Provide the [X, Y] coordinate of the cell's center where the given text is located.  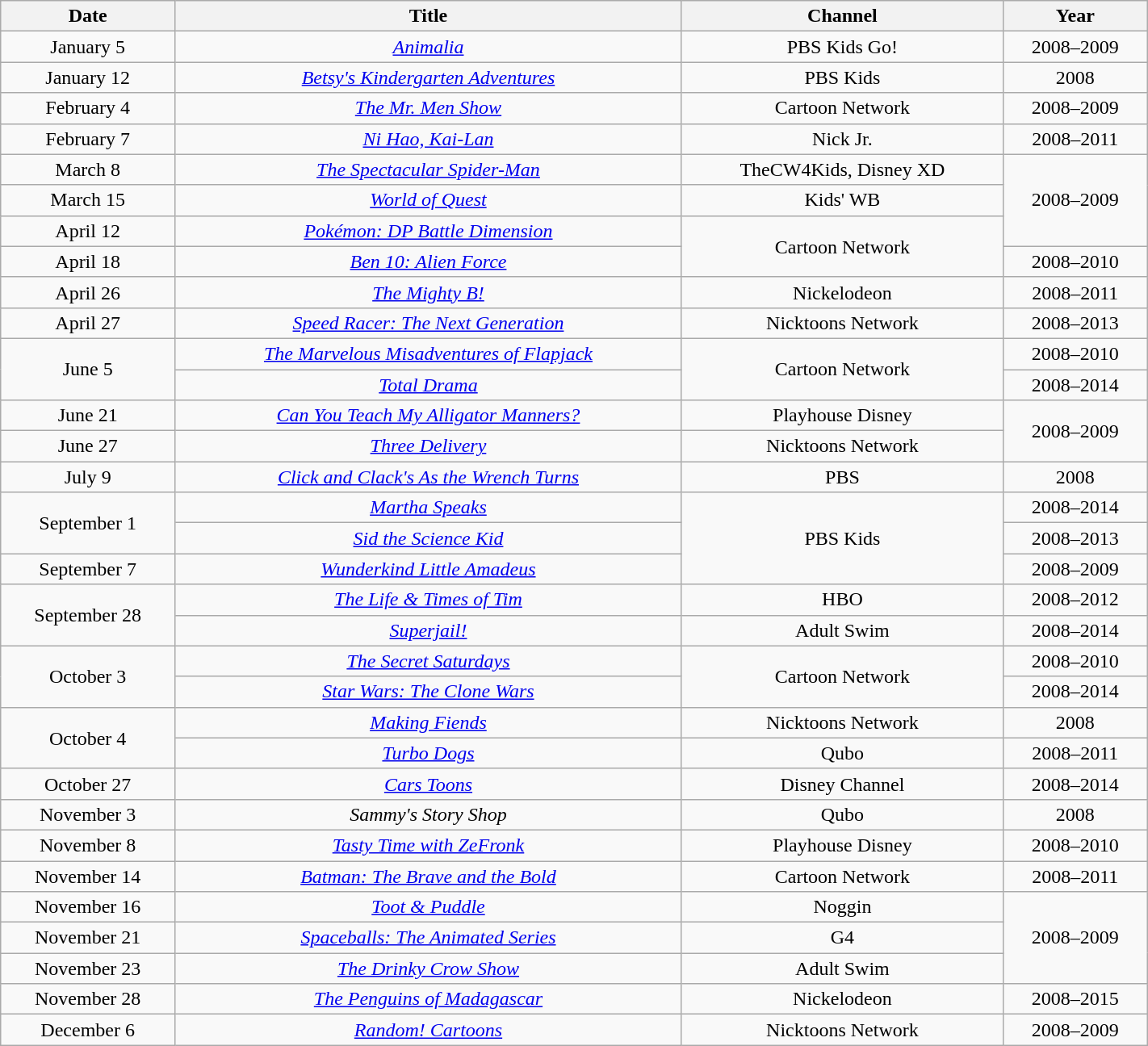
October 27 [88, 784]
Pokémon: DP Battle Dimension [429, 231]
Kids' WB [842, 200]
September 28 [88, 615]
February 7 [88, 139]
September 1 [88, 523]
Total Drama [429, 385]
The Marvelous Misadventures of Flapjack [429, 354]
Click and Clack's As the Wrench Turns [429, 477]
The Spectacular Spider-Man [429, 169]
Sid the Science Kid [429, 538]
Disney Channel [842, 784]
September 7 [88, 569]
April 18 [88, 261]
March 15 [88, 200]
October 3 [88, 676]
Superjail! [429, 630]
January 5 [88, 47]
March 8 [88, 169]
December 6 [88, 1030]
November 3 [88, 814]
World of Quest [429, 200]
Martha Speaks [429, 508]
Betsy's Kindergarten Adventures [429, 77]
2008–2012 [1075, 600]
Channel [842, 16]
The Mighty B! [429, 292]
Random! Cartoons [429, 1030]
TheCW4Kids, Disney XD [842, 169]
Ben 10: Alien Force [429, 261]
Three Delivery [429, 446]
Tasty Time with ZeFronk [429, 845]
November 16 [88, 907]
November 14 [88, 876]
Can You Teach My Alligator Manners? [429, 416]
Star Wars: The Clone Wars [429, 692]
Nick Jr. [842, 139]
June 5 [88, 369]
June 27 [88, 446]
November 8 [88, 845]
Noggin [842, 907]
The Drinky Crow Show [429, 969]
G4 [842, 938]
Ni Hao, Kai-Lan [429, 139]
The Penguins of Madagascar [429, 999]
Sammy's Story Shop [429, 814]
Toot & Puddle [429, 907]
Date [88, 16]
April 12 [88, 231]
Animalia [429, 47]
February 4 [88, 108]
Speed Racer: The Next Generation [429, 323]
PBS Kids Go! [842, 47]
2008–2015 [1075, 999]
Wunderkind Little Amadeus [429, 569]
April 26 [88, 292]
HBO [842, 600]
Spaceballs: The Animated Series [429, 938]
Title [429, 16]
October 4 [88, 738]
Year [1075, 16]
November 21 [88, 938]
Turbo Dogs [429, 753]
Making Fiends [429, 722]
The Life & Times of Tim [429, 600]
January 12 [88, 77]
PBS [842, 477]
The Mr. Men Show [429, 108]
November 28 [88, 999]
April 27 [88, 323]
Batman: The Brave and the Bold [429, 876]
November 23 [88, 969]
The Secret Saturdays [429, 661]
July 9 [88, 477]
June 21 [88, 416]
Cars Toons [429, 784]
